Provide the [X, Y] coordinate of the cell's center where the given text is located.  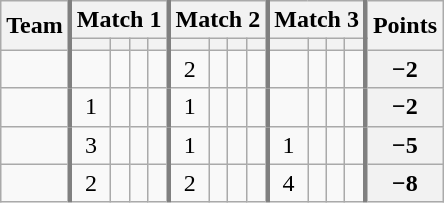
3 [90, 145]
Match 2 [218, 20]
−5 [404, 145]
Match 3 [316, 20]
Match 1 [120, 20]
−8 [404, 183]
Team [36, 26]
4 [288, 183]
Points [404, 26]
